Find where the given text appears and provide that cell's center as [X, Y] coordinate. 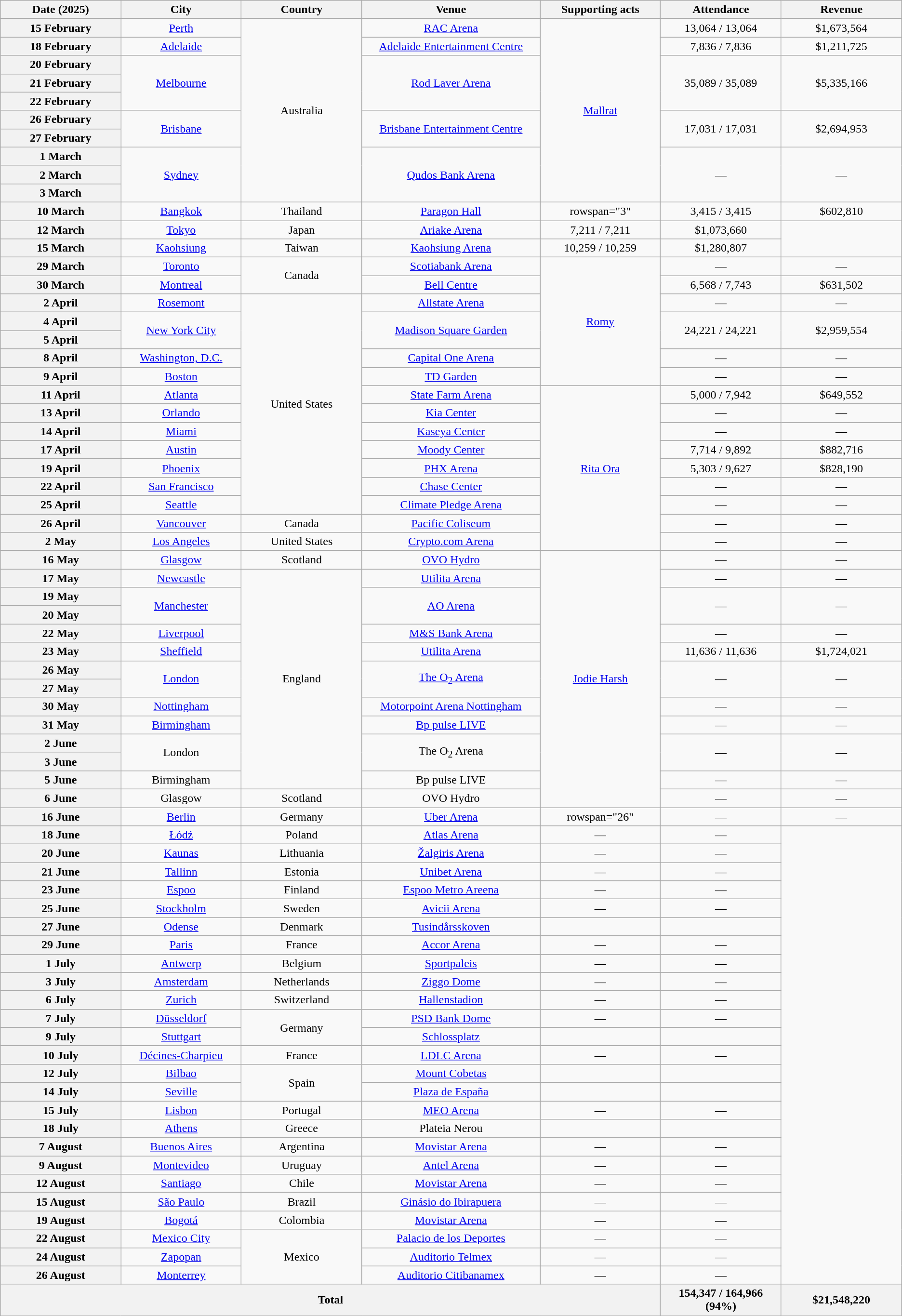
PHX Arena [451, 468]
Atlanta [181, 395]
14 July [61, 1091]
Washington, D.C. [181, 358]
16 June [61, 817]
Scotiabank Arena [451, 266]
Hallenstadion [451, 1000]
Thailand [302, 211]
31 May [61, 725]
Newcastle [181, 578]
Stockholm [181, 908]
Madison Square Garden [451, 331]
5 April [61, 340]
Brazil [302, 1202]
Berlin [181, 817]
7 August [61, 1147]
Bilbao [181, 1073]
Paragon Hall [451, 211]
Mexico [302, 1257]
Ginásio do Ibirapuera [451, 1202]
RAC Arena [451, 28]
20 February [61, 65]
11,636 / 11,636 [721, 651]
2 June [61, 743]
Estonia [302, 872]
Antwerp [181, 963]
Mallrat [600, 111]
Rosemont [181, 303]
1 March [61, 156]
Adelaide [181, 46]
18 February [61, 46]
26 August [61, 1275]
Finland [302, 890]
Stuttgart [181, 1037]
Rita Ora [600, 468]
Monterrey [181, 1275]
8 April [61, 358]
M&S Bank Arena [451, 633]
MEO Arena [451, 1110]
San Francisco [181, 486]
Seattle [181, 505]
Amsterdam [181, 982]
Supporting acts [600, 10]
Bangkok [181, 211]
1 July [61, 963]
State Farm Arena [451, 395]
23 June [61, 890]
Auditorio Telmex [451, 1257]
Lithuania [302, 853]
Mexico City [181, 1238]
$1,280,807 [721, 248]
24 August [61, 1257]
22 February [61, 101]
AO Arena [451, 606]
13 April [61, 413]
27 February [61, 138]
Manchester [181, 606]
Bell Centre [451, 285]
12 August [61, 1183]
12 July [61, 1073]
Unibet Arena [451, 872]
Sweden [302, 908]
Montevideo [181, 1165]
Attendance [721, 10]
Vancouver [181, 523]
Décines-Charpieu [181, 1055]
Žalgiris Arena [451, 853]
154,347 / 164,966 (94%) [721, 1300]
Revenue [841, 10]
Chile [302, 1183]
21 February [61, 83]
Los Angeles [181, 542]
Phoenix [181, 468]
Colombia [302, 1220]
$828,190 [841, 468]
7,211 / 7,211 [600, 230]
16 May [61, 560]
21 June [61, 872]
12 March [61, 230]
Orlando [181, 413]
19 August [61, 1220]
Łódź [181, 835]
Boston [181, 376]
$21,548,220 [841, 1300]
Kaunas [181, 853]
$1,073,660 [721, 230]
14 April [61, 431]
27 May [61, 688]
Jodie Harsh [600, 679]
Montreal [181, 285]
$1,724,021 [841, 651]
Allstate Arena [451, 303]
9 August [61, 1165]
Uruguay [302, 1165]
Düsseldorf [181, 1018]
Pacific Coliseum [451, 523]
2 May [61, 542]
7 July [61, 1018]
10 March [61, 211]
22 August [61, 1238]
Auditorio Citibanamex [451, 1275]
Zapopan [181, 1257]
Kaohsiung [181, 248]
rowspan="3" [600, 211]
2 April [61, 303]
3 March [61, 193]
3,415 / 3,415 [721, 211]
17,031 / 17,031 [721, 129]
Motorpoint Arena Nottingham [451, 706]
Miami [181, 431]
15 February [61, 28]
$631,502 [841, 285]
6,568 / 7,743 [721, 285]
Melbourne [181, 83]
Toronto [181, 266]
Odense [181, 927]
Chase Center [451, 486]
Brisbane [181, 129]
18 June [61, 835]
Kaohsiung Arena [451, 248]
Plaza de España [451, 1091]
Taiwan [302, 248]
Tokyo [181, 230]
TD Garden [451, 376]
Argentina [302, 1147]
Santiago [181, 1183]
Japan [302, 230]
Ziggo Dome [451, 982]
30 March [61, 285]
3 July [61, 982]
22 April [61, 486]
9 April [61, 376]
Rod Laver Arena [451, 83]
Switzerland [302, 1000]
15 March [61, 248]
$5,335,166 [841, 83]
17 April [61, 450]
São Paulo [181, 1202]
19 April [61, 468]
27 June [61, 927]
3 June [61, 761]
$882,716 [841, 450]
Brisbane Entertainment Centre [451, 129]
7,836 / 7,836 [721, 46]
Uber Arena [451, 817]
5,000 / 7,942 [721, 395]
Denmark [302, 927]
Liverpool [181, 633]
Belgium [302, 963]
15 August [61, 1202]
$1,673,564 [841, 28]
5 June [61, 780]
Schlossplatz [451, 1037]
20 May [61, 615]
Austin [181, 450]
$2,959,554 [841, 331]
Romy [600, 321]
19 May [61, 597]
Poland [302, 835]
6 July [61, 1000]
Kia Center [451, 413]
$602,810 [841, 211]
Spain [302, 1082]
Mount Cobetas [451, 1073]
15 July [61, 1110]
Crypto.com Arena [451, 542]
Accor Arena [451, 945]
Espoo Metro Areena [451, 890]
$649,552 [841, 395]
24,221 / 24,221 [721, 331]
2 March [61, 174]
Plateia Nerou [451, 1129]
25 April [61, 505]
Moody Center [451, 450]
13,064 / 13,064 [721, 28]
Zurich [181, 1000]
$2,694,953 [841, 129]
England [302, 679]
Sheffield [181, 651]
26 February [61, 120]
Netherlands [302, 982]
Espoo [181, 890]
Seville [181, 1091]
Perth [181, 28]
Sportpaleis [451, 963]
Date (2025) [61, 10]
26 April [61, 523]
Adelaide Entertainment Centre [451, 46]
Qudos Bank Arena [451, 174]
9 July [61, 1037]
Climate Pledge Arena [451, 505]
Avicii Arena [451, 908]
Lisbon [181, 1110]
New York City [181, 331]
Tallinn [181, 872]
PSD Bank Dome [451, 1018]
Kaseya Center [451, 431]
Total [331, 1300]
25 June [61, 908]
29 June [61, 945]
Antel Arena [451, 1165]
7,714 / 9,892 [721, 450]
rowspan="26" [600, 817]
Capital One Arena [451, 358]
5,303 / 9,627 [721, 468]
Ariake Arena [451, 230]
Australia [302, 111]
Sydney [181, 174]
23 May [61, 651]
City [181, 10]
Palacio de los Deportes [451, 1238]
6 June [61, 798]
Venue [451, 10]
Bogotá [181, 1220]
29 March [61, 266]
Tusindårsskoven [451, 927]
17 May [61, 578]
18 July [61, 1129]
30 May [61, 706]
Buenos Aires [181, 1147]
10 July [61, 1055]
Nottingham [181, 706]
11 April [61, 395]
Paris [181, 945]
LDLC Arena [451, 1055]
Atlas Arena [451, 835]
35,089 / 35,089 [721, 83]
10,259 / 10,259 [600, 248]
Athens [181, 1129]
22 May [61, 633]
$1,211,725 [841, 46]
Portugal [302, 1110]
20 June [61, 853]
Greece [302, 1129]
Country [302, 10]
26 May [61, 670]
4 April [61, 321]
